For the text-containing cell, return its midpoint in [X, Y] coordinate format. 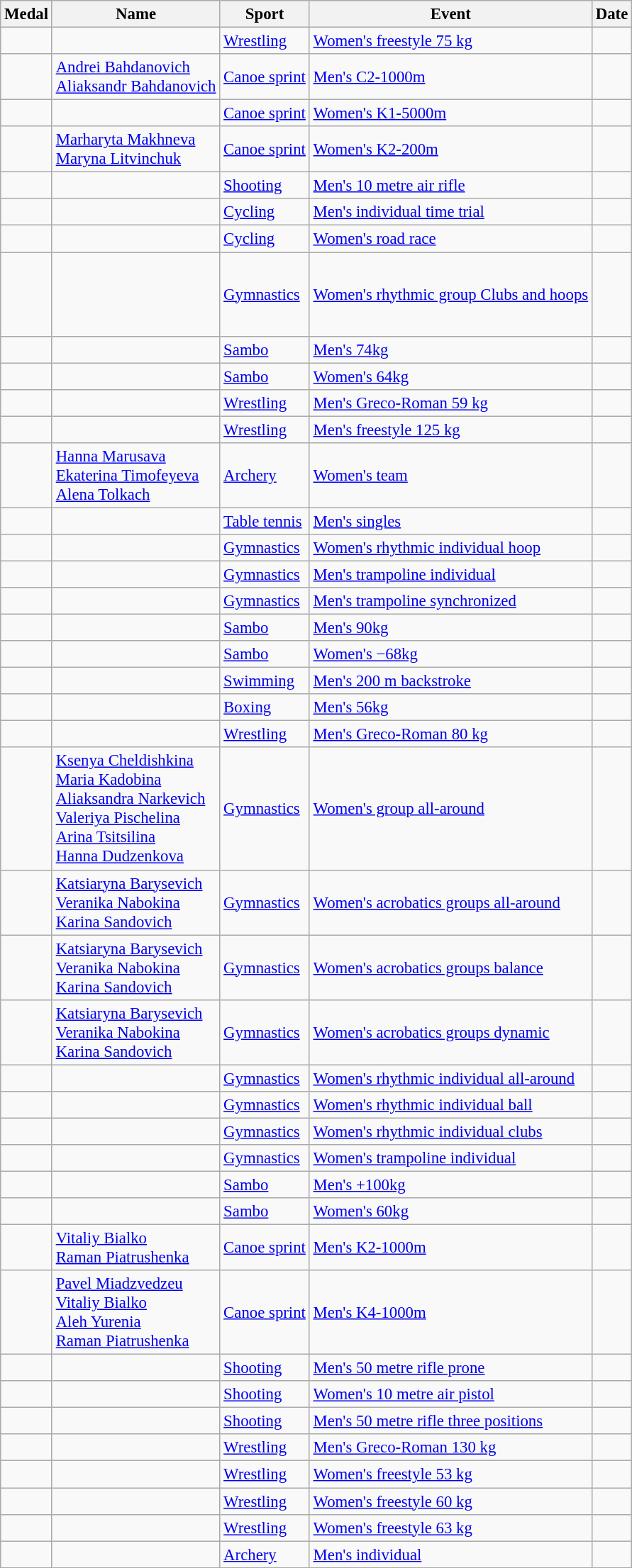
Women's acrobatics groups balance [450, 968]
Table tennis [265, 521]
Women's road race [450, 239]
Medal [27, 14]
Women's −68kg [450, 654]
Men's 50 metre rifle prone [450, 1368]
Men's 56kg [450, 707]
Date [611, 14]
Men's 74kg [450, 349]
Vitaliy Bialko Raman Piatrushenka [135, 1248]
Swimming [265, 681]
Women's team [450, 476]
Women's freestyle 60 kg [450, 1501]
Men's individual [450, 1555]
Women's rhythmic individual ball [450, 1105]
Men's 50 metre rifle three positions [450, 1421]
Women's rhythmic group Clubs and hoops [450, 295]
Men's K4-1000m [450, 1313]
Boxing [265, 707]
Men's C2-1000m [450, 77]
Women's rhythmic individual hoop [450, 548]
Men's Greco-Roman 59 kg [450, 403]
Andrei Bahdanovich Aliaksandr Bahdanovich [135, 77]
Women's 60kg [450, 1211]
Men's freestyle 125 kg [450, 430]
Pavel Miadzvedzeu Vitaliy Bialko Aleh Yurenia Raman Piatrushenka [135, 1313]
Men's individual time trial [450, 212]
Men's +100kg [450, 1185]
Men's K2-1000m [450, 1248]
Women's K2-200m [450, 149]
Name [135, 14]
Men's singles [450, 521]
Women's acrobatics groups dynamic [450, 1032]
Sport [265, 14]
Men's 200 m backstroke [450, 681]
Men's 10 metre air rifle [450, 186]
Men's trampoline individual [450, 574]
Men's trampoline synchronized [450, 601]
Women's K1-5000m [450, 113]
Men's 90kg [450, 628]
Women's freestyle 63 kg [450, 1528]
Women's trampoline individual [450, 1158]
Women's acrobatics groups all-around [450, 902]
Women's freestyle 75 kg [450, 41]
Men's Greco-Roman 80 kg [450, 734]
Women's 64kg [450, 376]
Marharyta Makhneva Maryna Litvinchuk [135, 149]
Event [450, 14]
Women's rhythmic individual clubs [450, 1131]
Hanna Marusava Ekaterina Timofeyeva Alena Tolkach [135, 476]
Men's Greco-Roman 130 kg [450, 1448]
Ksenya Cheldishkina Maria Kadobina Aliaksandra Narkevich Valeriya Pischelina Arina Tsitsilina Hanna Dudzenkova [135, 810]
Women's rhythmic individual all-around [450, 1078]
Women's freestyle 53 kg [450, 1474]
Women's group all-around [450, 810]
Women's 10 metre air pistol [450, 1394]
